Detect which cell encompasses the target text, then output its (x, y) center coordinate. 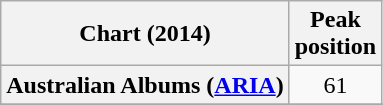
Peakposition (335, 34)
61 (335, 85)
Chart (2014) (145, 34)
Australian Albums (ARIA) (145, 85)
